Find where the given text appears and provide that cell's center as [x, y] coordinate. 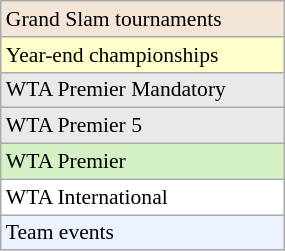
Team events [142, 233]
Year-end championships [142, 55]
WTA Premier Mandatory [142, 90]
Grand Slam tournaments [142, 19]
WTA Premier [142, 162]
WTA Premier 5 [142, 126]
WTA International [142, 197]
